Identify which cell holds the provided text, then report its [X, Y] central coordinate. 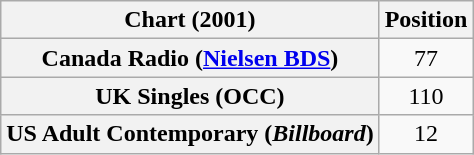
Position [426, 20]
Chart (2001) [190, 20]
77 [426, 58]
US Adult Contemporary (Billboard) [190, 134]
UK Singles (OCC) [190, 96]
110 [426, 96]
12 [426, 134]
Canada Radio (Nielsen BDS) [190, 58]
